For the text-containing cell, return its midpoint in (X, Y) coordinate format. 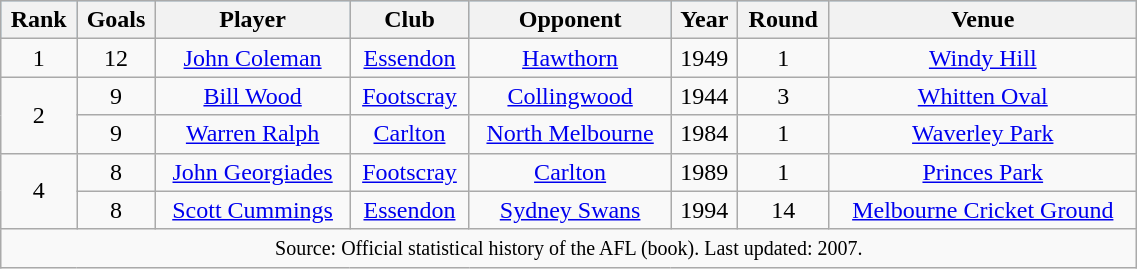
3 (784, 96)
Sydney Swans (570, 210)
Windy Hill (983, 58)
John Georgiades (252, 172)
Opponent (570, 20)
12 (116, 58)
Rank (39, 20)
Warren Ralph (252, 134)
Melbourne Cricket Ground (983, 210)
North Melbourne (570, 134)
Waverley Park (983, 134)
1949 (704, 58)
Bill Wood (252, 96)
Player (252, 20)
Venue (983, 20)
Scott Cummings (252, 210)
1984 (704, 134)
4 (39, 191)
Goals (116, 20)
1989 (704, 172)
Source: Official statistical history of the AFL (book). Last updated: 2007. (569, 248)
Collingwood (570, 96)
Round (784, 20)
Club (410, 20)
14 (784, 210)
Year (704, 20)
Princes Park (983, 172)
John Coleman (252, 58)
Whitten Oval (983, 96)
1994 (704, 210)
Hawthorn (570, 58)
1944 (704, 96)
2 (39, 115)
